From the cell containing the given text, extract its center point as (x, y) coordinate. 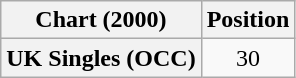
Position (248, 20)
UK Singles (OCC) (101, 58)
30 (248, 58)
Chart (2000) (101, 20)
